Search for the cell housing the specified text and yield its [X, Y] center coordinate. 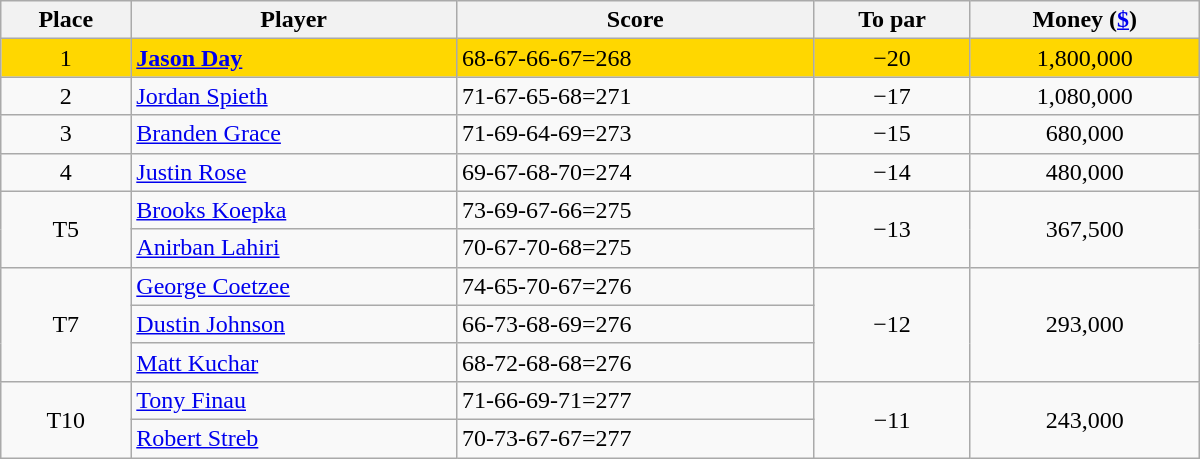
2 [66, 96]
73-69-67-66=275 [636, 210]
71-67-65-68=271 [636, 96]
T5 [66, 229]
71-66-69-71=277 [636, 400]
T7 [66, 324]
Jordan Spieth [294, 96]
1 [66, 58]
−11 [892, 419]
74-65-70-67=276 [636, 286]
−12 [892, 324]
70-67-70-68=275 [636, 248]
−20 [892, 58]
Dustin Johnson [294, 324]
Anirban Lahiri [294, 248]
−15 [892, 134]
70-73-67-67=277 [636, 438]
71-69-64-69=273 [636, 134]
−14 [892, 172]
Player [294, 20]
Score [636, 20]
George Coetzee [294, 286]
3 [66, 134]
Tony Finau [294, 400]
68-72-68-68=276 [636, 362]
4 [66, 172]
Robert Streb [294, 438]
680,000 [1084, 134]
68-67-66-67=268 [636, 58]
Brooks Koepka [294, 210]
480,000 [1084, 172]
293,000 [1084, 324]
1,080,000 [1084, 96]
T10 [66, 419]
Jason Day [294, 58]
−13 [892, 229]
To par [892, 20]
Justin Rose [294, 172]
Place [66, 20]
−17 [892, 96]
69-67-68-70=274 [636, 172]
Branden Grace [294, 134]
Matt Kuchar [294, 362]
Money ($) [1084, 20]
1,800,000 [1084, 58]
66-73-68-69=276 [636, 324]
367,500 [1084, 229]
243,000 [1084, 419]
